Pinpoint the cell where the given text exists, returning its [x, y] midpoint coordinate. 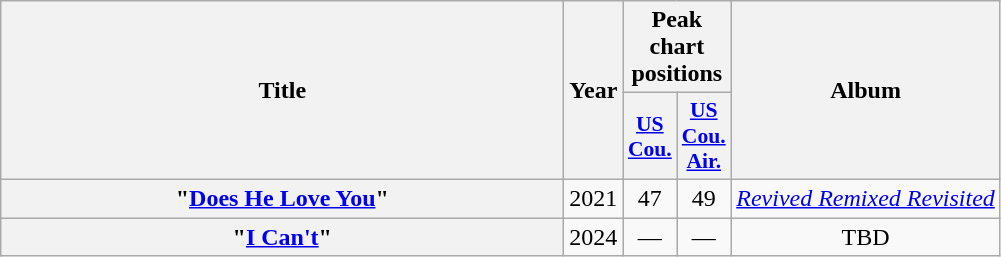
TBD [866, 237]
Revived Remixed Revisited [866, 198]
2024 [594, 237]
49 [704, 198]
Year [594, 90]
"Does He Love You" [282, 198]
Album [866, 90]
USCou. [650, 136]
USCou.Air. [704, 136]
"I Can't" [282, 237]
2021 [594, 198]
47 [650, 198]
Peak chartpositions [677, 47]
Title [282, 90]
